Scan for the cell matching the given text and deliver its [X, Y] coordinate at center. 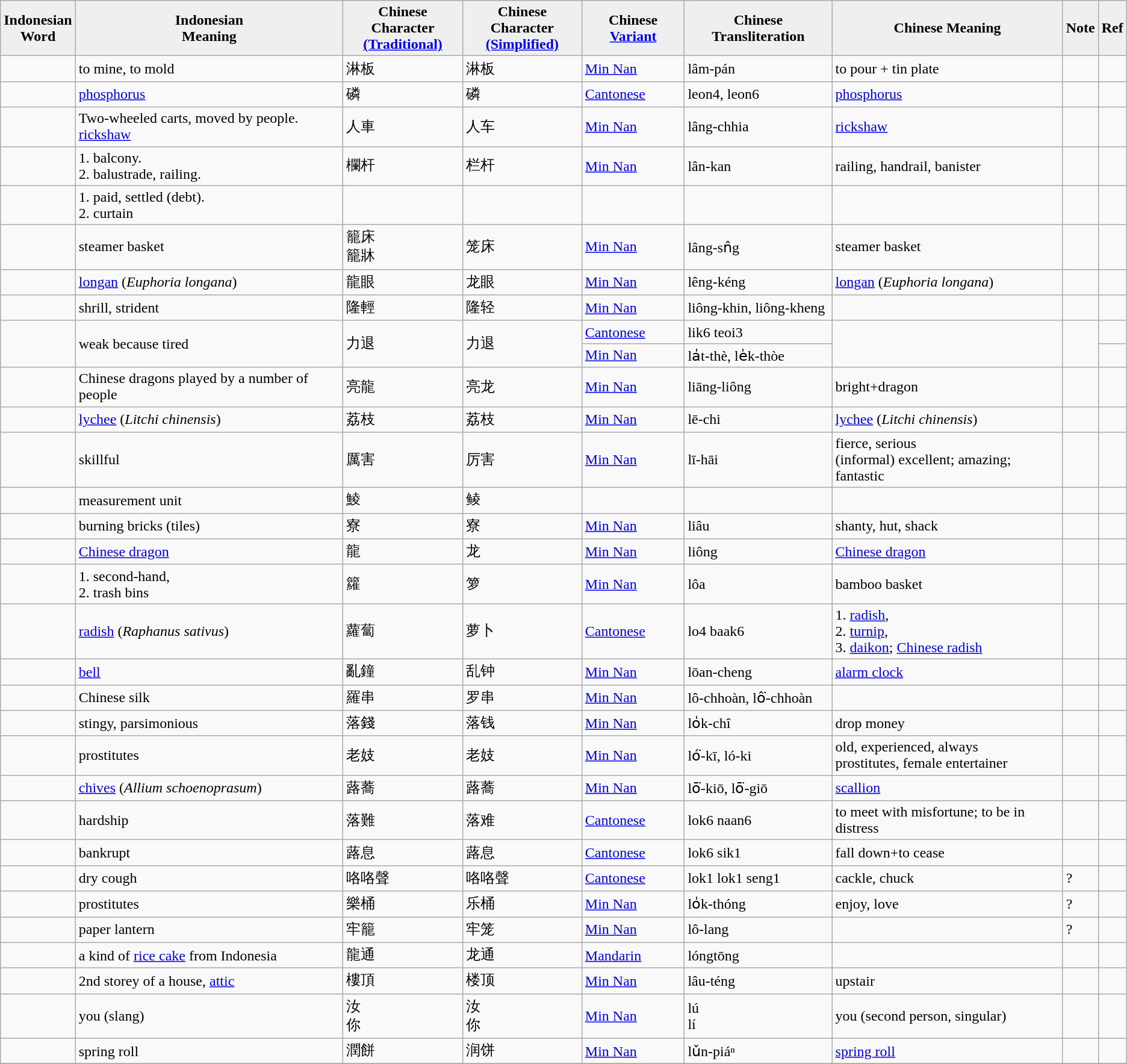
籮 [403, 584]
bright+dragon [948, 387]
measurement unit [209, 501]
Chinese Variant [633, 28]
萝卜 [522, 631]
樂桶 [403, 904]
fierce, serious (informal) excellent; amazing; fantastic [948, 460]
bankrupt [209, 853]
罗串 [522, 697]
Chinese Character (Simplified) [522, 28]
lóngtōng [759, 955]
drop money [948, 724]
enjoy, love [948, 904]
2nd storey of a house, attic [209, 982]
lō͘-kiō, lō͘-giō [759, 788]
fall down+to cease [948, 853]
亮龙 [522, 387]
Ref [1113, 28]
lâm-pán [759, 69]
鲮 [522, 501]
lik6 teoi3 [759, 332]
railing, handrail, banister [948, 166]
Mandarin [633, 955]
la̍t-thè, le̍k-thòe [759, 355]
lo4 baak6 [759, 631]
人车 [522, 126]
lân-kan [759, 166]
liāng-liông [759, 387]
weak because tired [209, 344]
lâng-sn̂g [759, 247]
lōan-cheng [759, 672]
1. balcony. 2. balustrade, railing. [209, 166]
亮龍 [403, 387]
shanty, hut, shack [948, 526]
old, experienced, alwaysprostitutes, female entertainer [948, 755]
ló͘-kī, ló-ki [759, 755]
rickshaw [948, 126]
lô-lang [759, 930]
liâu [759, 526]
lī-hāi [759, 460]
落钱 [522, 724]
upstair [948, 982]
1. paid, settled (debt). 2. curtain [209, 205]
lo̍k-thóng [759, 904]
Note [1080, 28]
bell [209, 672]
乐桶 [522, 904]
楼顶 [522, 982]
a kind of rice cake from Indonesia [209, 955]
leon4, leon6 [759, 94]
栏杆 [522, 166]
you (slang) [209, 1016]
dry cough [209, 878]
radish (Raphanus sativus) [209, 631]
alarm clock [948, 672]
Chinese Transliteration [759, 28]
lôa [759, 584]
龙通 [522, 955]
to mine, to mold [209, 69]
潤餅 [403, 1051]
欄杆 [403, 166]
鯪 [403, 501]
lo̍k-chî [759, 724]
Indonesian Word [38, 28]
cackle, chuck [948, 878]
牢籠 [403, 930]
龍 [403, 552]
龙 [522, 552]
落難 [403, 820]
牢笼 [522, 930]
lêng-kéng [759, 282]
隆轻 [522, 308]
Chinese Character (Traditional) [403, 28]
stingy, parsimonious [209, 724]
lok6 sik1 [759, 853]
scallion [948, 788]
亂鐘 [403, 672]
龍眼 [403, 282]
落难 [522, 820]
人車 [403, 126]
shrill, strident [209, 308]
lok6 naan6 [759, 820]
落錢 [403, 724]
lok1 lok1 seng1 [759, 878]
liông-khin, liông-kheng [759, 308]
liông [759, 552]
厉害 [522, 460]
乱钟 [522, 672]
蘿蔔 [403, 631]
skillful [209, 460]
paper lantern [209, 930]
Chinese silk [209, 697]
bamboo basket [948, 584]
lē-chi [759, 419]
lúlí [759, 1016]
润饼 [522, 1051]
burning bricks (tiles) [209, 526]
Chinese Meaning [948, 28]
hardship [209, 820]
樓頂 [403, 982]
龍通 [403, 955]
笼床 [522, 247]
Chinese dragons played by a number of people [209, 387]
chives (Allium schoenoprasum) [209, 788]
1. second-hand, 2. trash bins [209, 584]
隆輕 [403, 308]
1. radish, 2. turnip, 3. daikon; Chinese radish [948, 631]
lâng-chhia [759, 126]
籠床籠牀 [403, 247]
lâu-téng [759, 982]
箩 [522, 584]
lǔn-piáⁿ [759, 1051]
to pour + tin plate [948, 69]
lô-chhoàn, lô͘-chhoàn [759, 697]
Two-wheeled carts, moved by people. rickshaw [209, 126]
Indonesian Meaning [209, 28]
to meet with misfortune; to be in distress [948, 820]
羅串 [403, 697]
you (second person, singular) [948, 1016]
厲害 [403, 460]
龙眼 [522, 282]
